Capture the cell that displays the provided text and extract its [x, y] central coordinate. 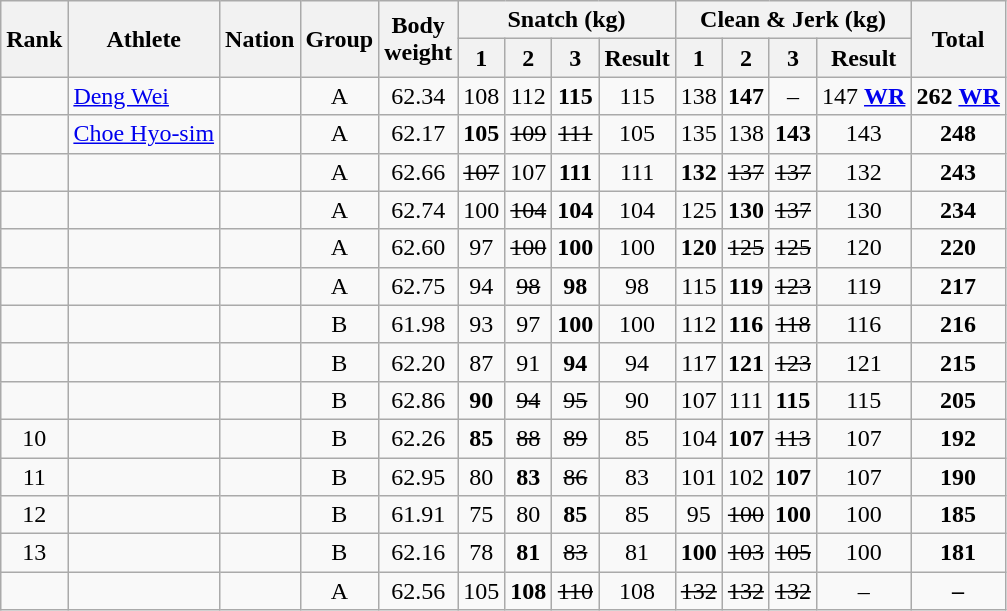
62.26 [418, 438]
88 [528, 438]
13 [34, 553]
62.95 [418, 477]
12 [34, 515]
220 [958, 248]
86 [576, 477]
62.66 [418, 172]
Bodyweight [418, 39]
89 [576, 438]
Clean & Jerk (kg) [793, 20]
93 [482, 324]
62.74 [418, 210]
Athlete [144, 39]
62.20 [418, 362]
62.75 [418, 286]
11 [34, 477]
Deng Wei [144, 96]
62.56 [418, 591]
62.16 [418, 553]
62.17 [418, 134]
Total [958, 39]
190 [958, 477]
Rank [34, 39]
102 [746, 477]
87 [482, 362]
147 WR [863, 96]
147 [746, 96]
62.86 [418, 400]
248 [958, 134]
243 [958, 172]
216 [958, 324]
185 [958, 515]
262 WR [958, 96]
217 [958, 286]
192 [958, 438]
61.91 [418, 515]
234 [958, 210]
91 [528, 362]
Snatch (kg) [567, 20]
78 [482, 553]
75 [482, 515]
109 [528, 134]
205 [958, 400]
10 [34, 438]
181 [958, 553]
62.60 [418, 248]
135 [698, 134]
215 [958, 362]
118 [792, 324]
62.34 [418, 96]
Nation [260, 39]
113 [792, 438]
117 [698, 362]
110 [576, 591]
Choe Hyo-sim [144, 134]
61.98 [418, 324]
Group [340, 39]
103 [746, 553]
101 [698, 477]
